Capture the cell that displays the provided text and extract its (X, Y) central coordinate. 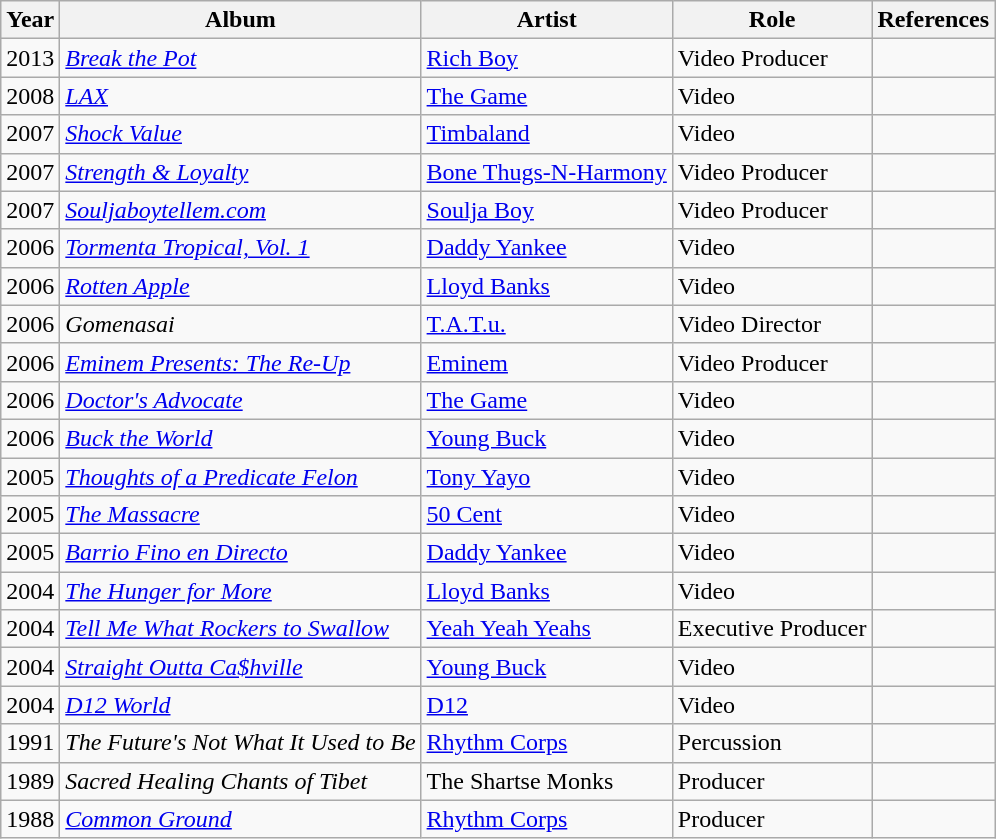
2008 (30, 96)
The Future's Not What It Used to Be (240, 743)
D12 (546, 705)
Break the Pot (240, 58)
Barrio Fino en Directo (240, 553)
Eminem (546, 362)
Percussion (772, 743)
1989 (30, 781)
Executive Producer (772, 629)
T.A.T.u. (546, 324)
Rotten Apple (240, 286)
1988 (30, 819)
Shock Value (240, 134)
The Hunger for More (240, 591)
Eminem Presents: The Re-Up (240, 362)
Yeah Yeah Yeahs (546, 629)
Year (30, 20)
Artist (546, 20)
Soulja Boy (546, 210)
1991 (30, 743)
50 Cent (546, 515)
Gomenasai (240, 324)
The Massacre (240, 515)
Doctor's Advocate (240, 400)
Buck the World (240, 438)
Role (772, 20)
Tormenta Tropical, Vol. 1 (240, 248)
2013 (30, 58)
Tell Me What Rockers to Swallow (240, 629)
Album (240, 20)
Timbaland (546, 134)
The Shartse Monks (546, 781)
Bone Thugs-N-Harmony (546, 172)
Video Director (772, 324)
References (934, 20)
LAX (240, 96)
Thoughts of a Predicate Felon (240, 477)
Tony Yayo (546, 477)
Straight Outta Ca$hville (240, 667)
D12 World (240, 705)
Sacred Healing Chants of Tibet (240, 781)
Souljaboytellem.com (240, 210)
Rich Boy (546, 58)
Strength & Loyalty (240, 172)
Common Ground (240, 819)
